Detect which cell encompasses the target text, then output its (X, Y) center coordinate. 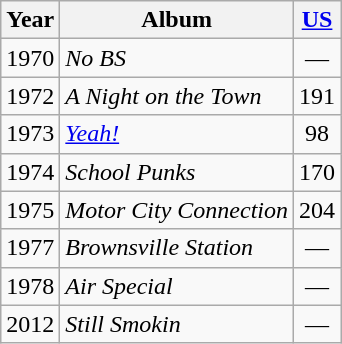
1978 (30, 286)
1977 (30, 248)
2012 (30, 324)
Still Smokin (177, 324)
Yeah! (177, 134)
1972 (30, 96)
170 (318, 172)
1975 (30, 210)
98 (318, 134)
US (318, 20)
1974 (30, 172)
School Punks (177, 172)
Brownsville Station (177, 248)
Album (177, 20)
1970 (30, 58)
204 (318, 210)
Motor City Connection (177, 210)
191 (318, 96)
Air Special (177, 286)
1973 (30, 134)
No BS (177, 58)
A Night on the Town (177, 96)
Year (30, 20)
